Scan for the cell matching the given text and deliver its [X, Y] coordinate at center. 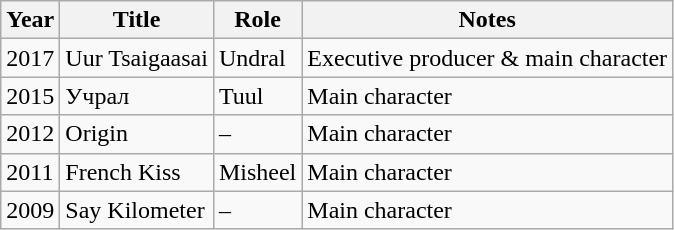
Executive producer & main character [488, 58]
French Kiss [137, 172]
Undral [257, 58]
2015 [30, 96]
Учрал [137, 96]
2009 [30, 210]
Title [137, 20]
Role [257, 20]
2017 [30, 58]
Misheel [257, 172]
2012 [30, 134]
Notes [488, 20]
Year [30, 20]
Tuul [257, 96]
2011 [30, 172]
Say Kilometer [137, 210]
Origin [137, 134]
Uur Tsaigaasai [137, 58]
